Extract the (X, Y) coordinate from the center of the cell holding the provided text.  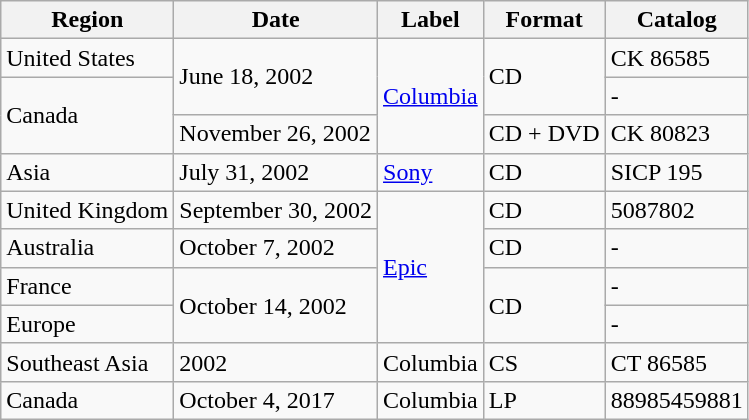
Australia (88, 248)
88985459881 (676, 400)
United States (88, 58)
July 31, 2002 (276, 172)
Date (276, 20)
Asia (88, 172)
France (88, 286)
Label (431, 20)
Region (88, 20)
5087802 (676, 210)
Europe (88, 324)
October 7, 2002 (276, 248)
United Kingdom (88, 210)
Sony (431, 172)
October 14, 2002 (276, 305)
CK 80823 (676, 134)
November 26, 2002 (276, 134)
Epic (431, 267)
Format (544, 20)
CS (544, 362)
September 30, 2002 (276, 210)
LP (544, 400)
CK 86585 (676, 58)
Catalog (676, 20)
Southeast Asia (88, 362)
SICP 195 (676, 172)
June 18, 2002 (276, 77)
CT 86585 (676, 362)
CD + DVD (544, 134)
2002 (276, 362)
October 4, 2017 (276, 400)
